For the text-containing cell, return its midpoint in (X, Y) coordinate format. 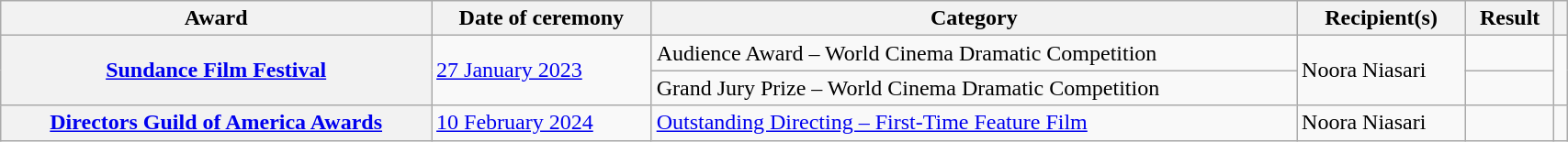
10 February 2024 (542, 123)
Category (974, 18)
Award (217, 18)
Audience Award – World Cinema Dramatic Competition (974, 53)
27 January 2023 (542, 71)
Date of ceremony (542, 18)
Directors Guild of America Awards (217, 123)
Grand Jury Prize – World Cinema Dramatic Competition (974, 88)
Result (1510, 18)
Sundance Film Festival (217, 71)
Recipient(s) (1382, 18)
Outstanding Directing – First-Time Feature Film (974, 123)
